From the cell containing the given text, extract its center point as (X, Y) coordinate. 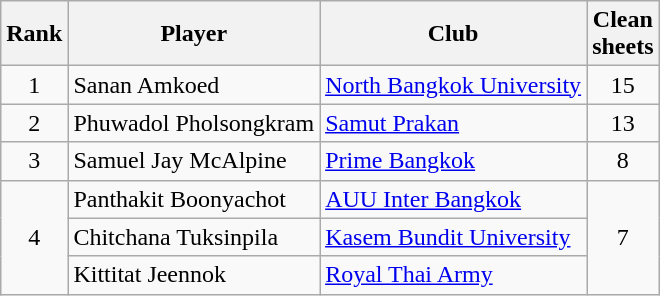
8 (623, 161)
AUU Inter Bangkok (454, 199)
Club (454, 34)
Royal Thai Army (454, 275)
Sanan Amkoed (194, 85)
3 (34, 161)
2 (34, 123)
Prime Bangkok (454, 161)
4 (34, 237)
Rank (34, 34)
1 (34, 85)
North Bangkok University (454, 85)
Samut Prakan (454, 123)
Chitchana Tuksinpila (194, 237)
Player (194, 34)
13 (623, 123)
Kittitat Jeennok (194, 275)
7 (623, 237)
Samuel Jay McAlpine (194, 161)
Cleansheets (623, 34)
Panthakit Boonyachot (194, 199)
15 (623, 85)
Phuwadol Pholsongkram (194, 123)
Kasem Bundit University (454, 237)
